Extract the (x, y) coordinate from the center of the cell holding the provided text.  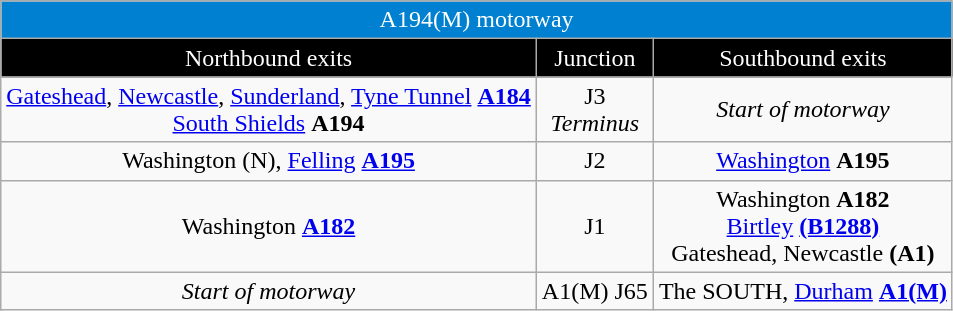
A194(M) motorway (477, 20)
Junction (594, 58)
Northbound exits (269, 58)
Washington A195 (802, 161)
J1 (594, 226)
The SOUTH, Durham A1(M) (802, 291)
Gateshead, Newcastle, Sunderland, Tyne Tunnel A184South Shields A194 (269, 110)
Washington A182Birtley (B1288)Gateshead, Newcastle (A1) (802, 226)
J3Terminus (594, 110)
J2 (594, 161)
A1(M) J65 (594, 291)
Washington (N), Felling A195 (269, 161)
Southbound exits (802, 58)
Washington A182 (269, 226)
